Identify which cell holds the provided text, then report its [X, Y] central coordinate. 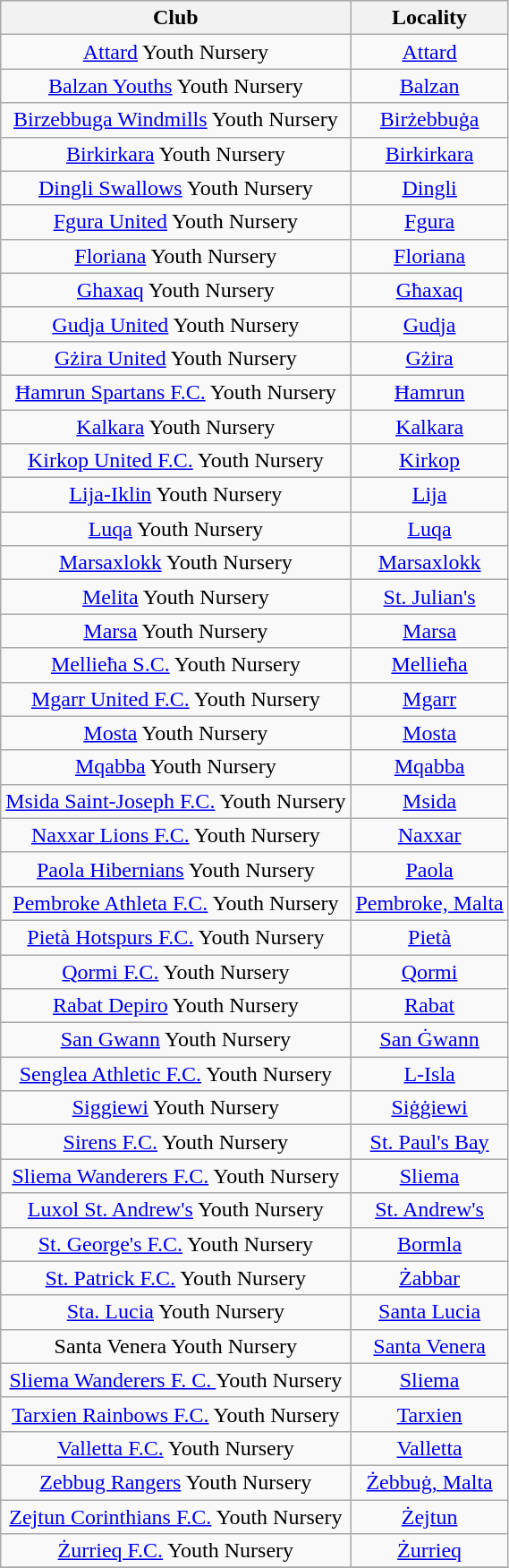
Zebbug Rangers Youth Nursery [175, 1482]
Lija-Iklin Youth Nursery [175, 495]
Ghaxaq Youth Nursery [175, 290]
Balzan [429, 86]
Marsa [429, 631]
Siggiewi Youth Nursery [175, 1108]
Qormi [429, 971]
Bormla [429, 1244]
Żabbar [429, 1278]
Luqa [429, 529]
Valletta [429, 1448]
Dingli [429, 188]
Kalkara Youth Nursery [175, 427]
Ħamrun [429, 392]
Paola [429, 869]
Żejtun [429, 1517]
Tarxien [429, 1414]
Senglea Athletic F.C. Youth Nursery [175, 1074]
Mqabba [429, 767]
Msida Saint-Joseph F.C. Youth Nursery [175, 801]
Fgura United Youth Nursery [175, 222]
San Gwann Youth Nursery [175, 1040]
Birzebbuga Windmills Youth Nursery [175, 120]
Marsaxlokk [429, 563]
Żurrieq F.C. Youth Nursery [175, 1551]
Kirkop United F.C. Youth Nursery [175, 461]
Birkirkara [429, 154]
Club [175, 18]
Naxxar Lions F.C. Youth Nursery [175, 835]
Santa Venera [429, 1346]
Sirens F.C. Youth Nursery [175, 1142]
Pietà [429, 937]
Birżebbuġa [429, 120]
Marsaxlokk Youth Nursery [175, 563]
Kirkop [429, 461]
Msida [429, 801]
Fgura [429, 222]
Naxxar [429, 835]
Zejtun Corinthians F.C. Youth Nursery [175, 1517]
Marsa Youth Nursery [175, 631]
Luxol St. Andrew's Youth Nursery [175, 1210]
L-Isla [429, 1074]
Lija [429, 495]
Sliema Wanderers F.C. Youth Nursery [175, 1176]
Floriana [429, 256]
Attard [429, 52]
St. Andrew's [429, 1210]
St. Julian's [429, 597]
Gżira United Youth Nursery [175, 358]
Gudja [429, 324]
Gudja United Youth Nursery [175, 324]
Pembroke Athleta F.C. Youth Nursery [175, 903]
Siġġiewi [429, 1108]
Mgarr [429, 699]
Luqa Youth Nursery [175, 529]
Santa Lucia [429, 1312]
Żebbuġ, Malta [429, 1482]
Melita Youth Nursery [175, 597]
Birkirkara Youth Nursery [175, 154]
Gżira [429, 358]
Santa Venera Youth Nursery [175, 1346]
Qormi F.C. Youth Nursery [175, 971]
Kalkara [429, 427]
Rabat Depiro Youth Nursery [175, 1006]
Valletta F.C. Youth Nursery [175, 1448]
Attard Youth Nursery [175, 52]
Mellieħa [429, 665]
Dingli Swallows Youth Nursery [175, 188]
Mellieħa S.C. Youth Nursery [175, 665]
Paola Hibernians Youth Nursery [175, 869]
Sliema Wanderers F. C. Youth Nursery [175, 1380]
Mqabba Youth Nursery [175, 767]
Ħamrun Spartans F.C. Youth Nursery [175, 392]
St. Patrick F.C. Youth Nursery [175, 1278]
Locality [429, 18]
Pietà Hotspurs F.C. Youth Nursery [175, 937]
Floriana Youth Nursery [175, 256]
Għaxaq [429, 290]
Tarxien Rainbows F.C. Youth Nursery [175, 1414]
Balzan Youths Youth Nursery [175, 86]
Mgarr United F.C. Youth Nursery [175, 699]
Mosta Youth Nursery [175, 733]
Rabat [429, 1006]
Pembroke, Malta [429, 903]
St. George's F.C. Youth Nursery [175, 1244]
San Ġwann [429, 1040]
Sta. Lucia Youth Nursery [175, 1312]
Żurrieq [429, 1551]
Mosta [429, 733]
St. Paul's Bay [429, 1142]
